Scan for the cell matching the given text and deliver its (X, Y) coordinate at center. 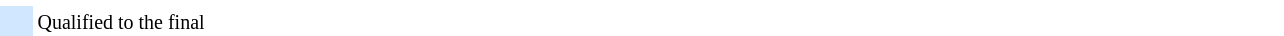
Qualified to the final (660, 21)
